Detect which cell encompasses the target text, then output its [X, Y] center coordinate. 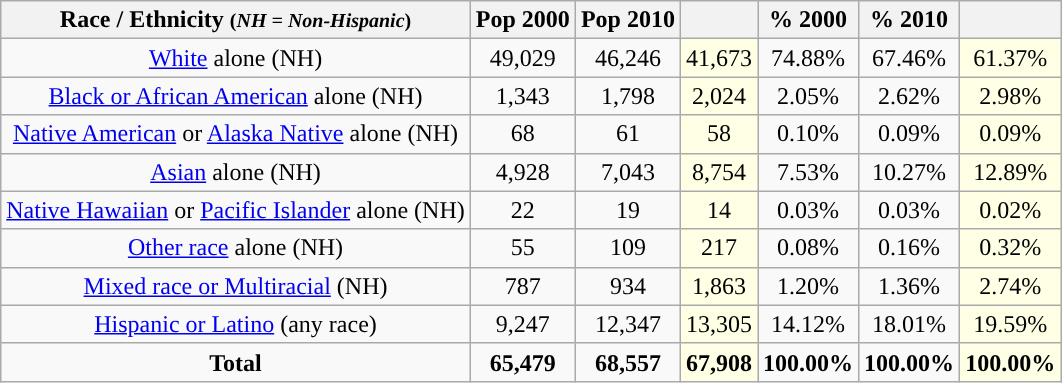
2,024 [718, 96]
1,863 [718, 286]
0.02% [1010, 210]
Asian alone (NH) [236, 172]
Race / Ethnicity (NH = Non-Hispanic) [236, 20]
68,557 [628, 362]
14.12% [808, 324]
Hispanic or Latino (any race) [236, 324]
13,305 [718, 324]
934 [628, 286]
2.74% [1010, 286]
1.20% [808, 286]
49,029 [522, 58]
Mixed race or Multiracial (NH) [236, 286]
Other race alone (NH) [236, 248]
2.98% [1010, 96]
Pop 2010 [628, 20]
74.88% [808, 58]
2.62% [910, 96]
7.53% [808, 172]
46,246 [628, 58]
2.05% [808, 96]
65,479 [522, 362]
4,928 [522, 172]
1.36% [910, 286]
% 2010 [910, 20]
Native American or Alaska Native alone (NH) [236, 134]
7,043 [628, 172]
Native Hawaiian or Pacific Islander alone (NH) [236, 210]
0.32% [1010, 248]
61.37% [1010, 58]
10.27% [910, 172]
19.59% [1010, 324]
58 [718, 134]
68 [522, 134]
Black or African American alone (NH) [236, 96]
19 [628, 210]
217 [718, 248]
109 [628, 248]
61 [628, 134]
Pop 2000 [522, 20]
9,247 [522, 324]
0.08% [808, 248]
12.89% [1010, 172]
8,754 [718, 172]
22 [522, 210]
0.16% [910, 248]
55 [522, 248]
67,908 [718, 362]
12,347 [628, 324]
% 2000 [808, 20]
67.46% [910, 58]
14 [718, 210]
0.10% [808, 134]
41,673 [718, 58]
1,343 [522, 96]
Total [236, 362]
1,798 [628, 96]
18.01% [910, 324]
787 [522, 286]
White alone (NH) [236, 58]
